Identify which cell holds the provided text, then report its (x, y) central coordinate. 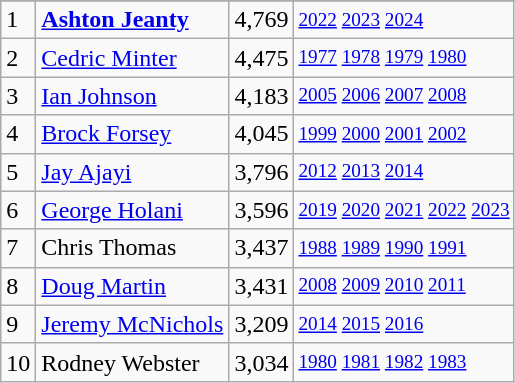
George Holani (132, 210)
3,209 (262, 324)
1999 2000 2001 2002 (404, 134)
Ashton Jeanty (132, 20)
Cedric Minter (132, 58)
3,596 (262, 210)
2014 2015 2016 (404, 324)
7 (18, 248)
1977 1978 1979 1980 (404, 58)
2008 2009 2010 2011 (404, 286)
Brock Forsey (132, 134)
10 (18, 362)
Chris Thomas (132, 248)
3,796 (262, 172)
2 (18, 58)
Rodney Webster (132, 362)
3,437 (262, 248)
2005 2006 2007 2008 (404, 96)
6 (18, 210)
Doug Martin (132, 286)
4,045 (262, 134)
4,475 (262, 58)
Jeremy McNichols (132, 324)
5 (18, 172)
3,431 (262, 286)
3 (18, 96)
Jay Ajayi (132, 172)
4,769 (262, 20)
8 (18, 286)
3,034 (262, 362)
2019 2020 2021 2022 2023 (404, 210)
9 (18, 324)
2022 2023 2024 (404, 20)
1988 1989 1990 1991 (404, 248)
1 (18, 20)
Ian Johnson (132, 96)
2012 2013 2014 (404, 172)
1980 1981 1982 1983 (404, 362)
4,183 (262, 96)
4 (18, 134)
